Pinpoint the cell where the given text exists, returning its (X, Y) midpoint coordinate. 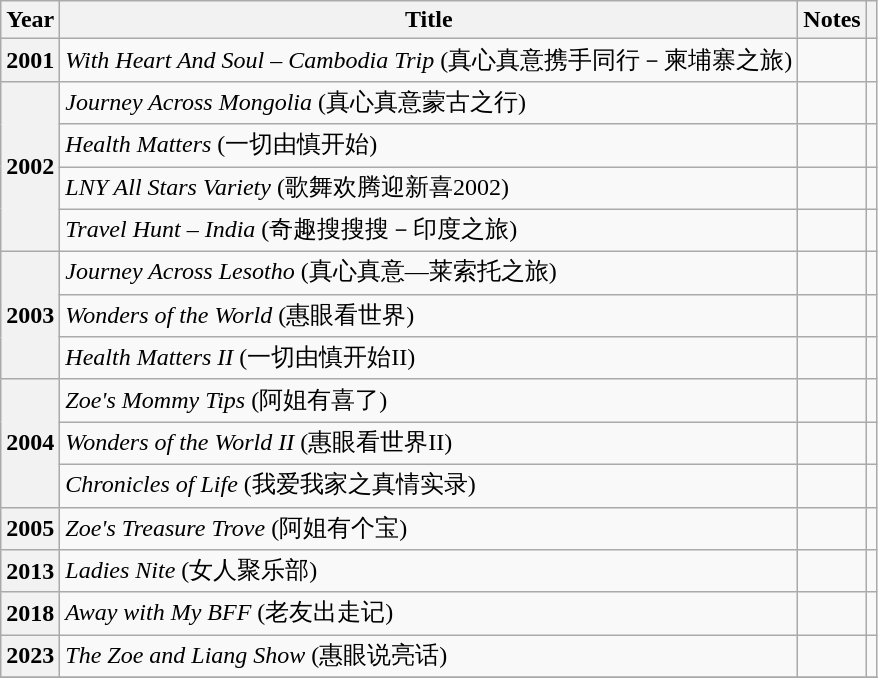
2002 (30, 166)
With Heart And Soul – Cambodia Trip (真心真意携手同行－柬埔寨之旅) (429, 60)
2003 (30, 316)
2023 (30, 656)
2018 (30, 614)
Notes (832, 20)
Journey Across Lesotho (真心真意—莱索托之旅) (429, 274)
Travel Hunt – India (奇趣搜搜搜－印度之旅) (429, 230)
Zoe's Treasure Trove (阿姐有个宝) (429, 528)
Health Matters II (一切由慎开始II) (429, 358)
Wonders of the World (惠眼看世界) (429, 316)
Away with My BFF (老友出走记) (429, 614)
2004 (30, 443)
Ladies Nite (女人聚乐部) (429, 572)
Title (429, 20)
2001 (30, 60)
Health Matters (一切由慎开始) (429, 146)
2013 (30, 572)
Year (30, 20)
Zoe's Mommy Tips (阿姐有喜了) (429, 400)
LNY All Stars Variety (歌舞欢腾迎新喜2002) (429, 188)
2005 (30, 528)
Journey Across Mongolia (真心真意蒙古之行) (429, 102)
Chronicles of Life (我爱我家之真情实录) (429, 486)
The Zoe and Liang Show (惠眼说亮话) (429, 656)
Wonders of the World II (惠眼看世界II) (429, 444)
